Locate the cell with the specified text and output its (X, Y) center coordinate. 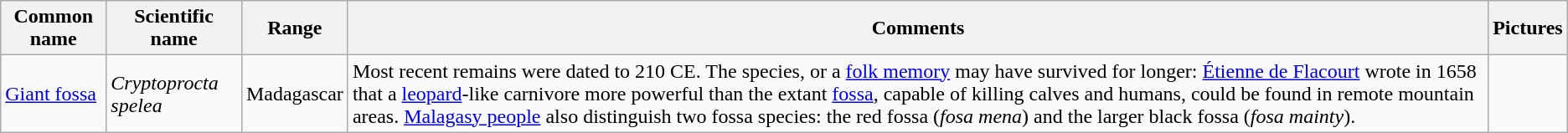
Common name (54, 28)
Giant fossa (54, 94)
Comments (918, 28)
Scientific name (174, 28)
Cryptoprocta spelea (174, 94)
Madagascar (295, 94)
Pictures (1528, 28)
Range (295, 28)
